Output the (X, Y) coordinate of the center of the cell containing the given text.  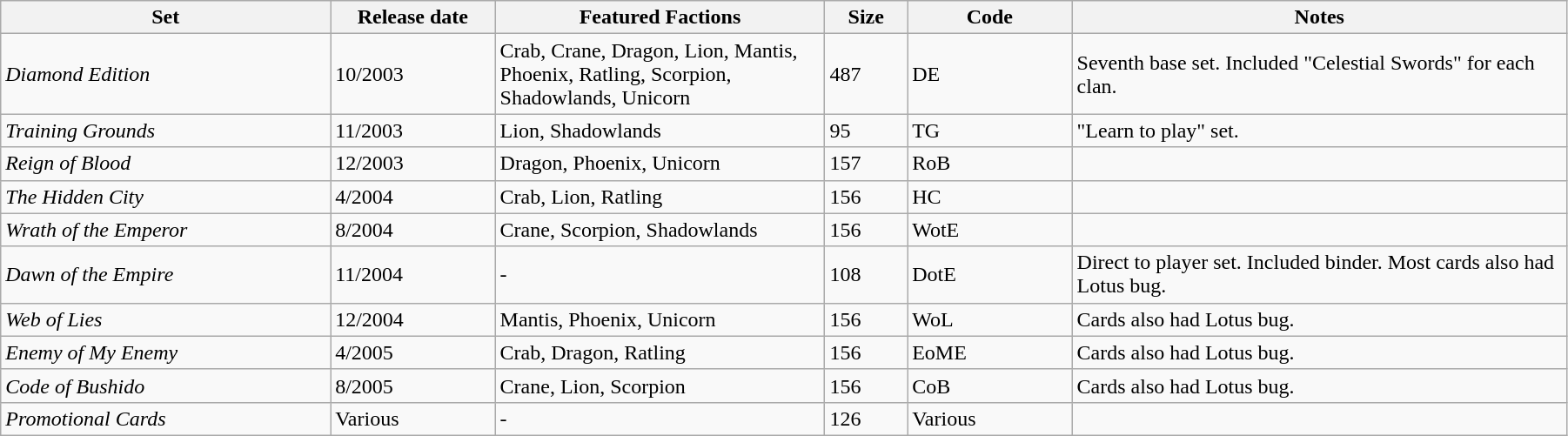
Crab, Lion, Ratling (660, 197)
95 (867, 131)
8/2004 (412, 230)
The Hidden City (165, 197)
Size (867, 17)
Set (165, 17)
Web of Lies (165, 319)
157 (867, 164)
Lion, Shadowlands (660, 131)
4/2004 (412, 197)
Enemy of My Enemy (165, 352)
126 (867, 419)
EoME (990, 352)
Seventh base set. Included "Celestial Swords" for each clan. (1319, 74)
Crab, Crane, Dragon, Lion, Mantis, Phoenix, Ratling, Scorpion, Shadowlands, Unicorn (660, 74)
Training Grounds (165, 131)
11/2004 (412, 275)
12/2003 (412, 164)
WoL (990, 319)
Diamond Edition (165, 74)
108 (867, 275)
DotE (990, 275)
DE (990, 74)
11/2003 (412, 131)
TG (990, 131)
Crab, Dragon, Ratling (660, 352)
Crane, Lion, Scorpion (660, 386)
Dawn of the Empire (165, 275)
4/2005 (412, 352)
12/2004 (412, 319)
487 (867, 74)
Code of Bushido (165, 386)
Reign of Blood (165, 164)
CoB (990, 386)
Release date (412, 17)
Direct to player set. Included binder. Most cards also had Lotus bug. (1319, 275)
WotE (990, 230)
RoB (990, 164)
Promotional Cards (165, 419)
Featured Factions (660, 17)
"Learn to play" set. (1319, 131)
Crane, Scorpion, Shadowlands (660, 230)
Mantis, Phoenix, Unicorn (660, 319)
Wrath of the Emperor (165, 230)
8/2005 (412, 386)
HC (990, 197)
Code (990, 17)
Dragon, Phoenix, Unicorn (660, 164)
10/2003 (412, 74)
Notes (1319, 17)
